Extract the [X, Y] coordinate from the center of the cell holding the provided text.  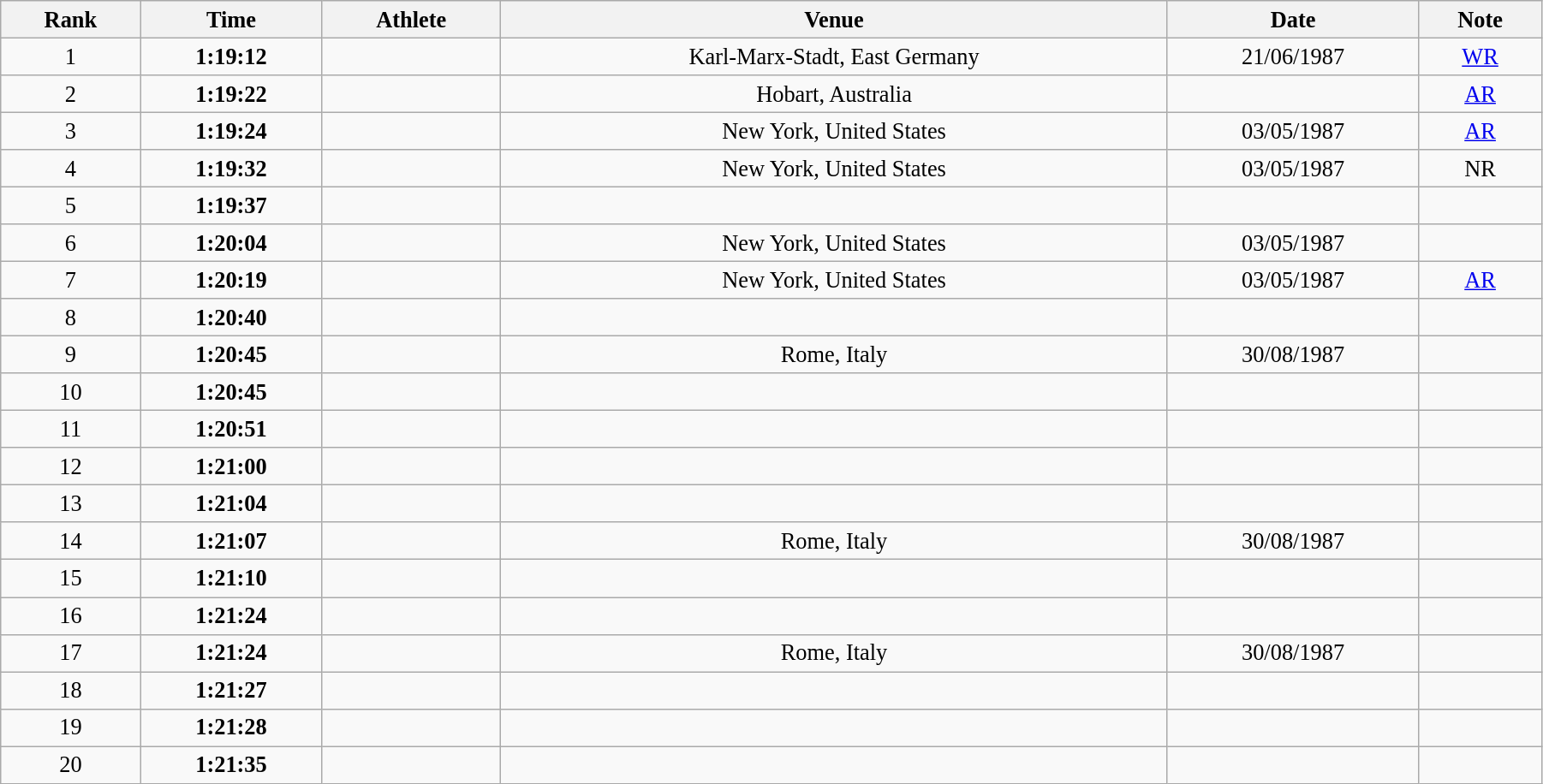
16 [70, 615]
10 [70, 392]
17 [70, 653]
13 [70, 503]
1:20:04 [231, 243]
18 [70, 690]
1:19:37 [231, 205]
1:19:22 [231, 93]
14 [70, 541]
Karl-Marx-Stadt, East Germany [834, 56]
7 [70, 280]
2 [70, 93]
1:21:00 [231, 466]
9 [70, 354]
1:21:10 [231, 579]
11 [70, 429]
6 [70, 243]
Hobart, Australia [834, 93]
3 [70, 131]
1:21:04 [231, 503]
15 [70, 579]
Venue [834, 19]
WR [1480, 56]
1:21:27 [231, 690]
21/06/1987 [1293, 56]
1:20:40 [231, 318]
8 [70, 318]
1:19:24 [231, 131]
1:20:19 [231, 280]
4 [70, 169]
1:19:32 [231, 169]
20 [70, 764]
5 [70, 205]
Rank [70, 19]
1:21:28 [231, 728]
1:20:51 [231, 429]
Athlete [411, 19]
1:21:07 [231, 541]
Time [231, 19]
1:21:35 [231, 764]
NR [1480, 169]
Date [1293, 19]
1:19:12 [231, 56]
12 [70, 466]
1 [70, 56]
19 [70, 728]
Note [1480, 19]
